Detect which cell encompasses the target text, then output its (x, y) center coordinate. 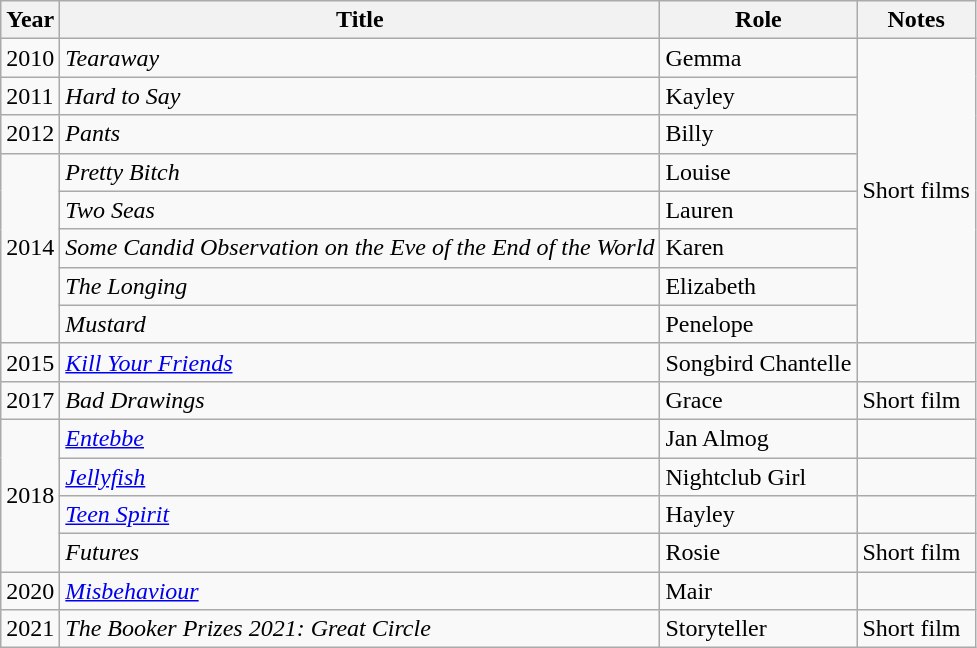
Bad Drawings (360, 400)
2011 (30, 96)
Kayley (758, 96)
The Longing (360, 286)
2017 (30, 400)
Storyteller (758, 629)
Grace (758, 400)
2010 (30, 58)
Lauren (758, 210)
Teen Spirit (360, 515)
Gemma (758, 58)
Jellyfish (360, 477)
Louise (758, 172)
Pretty Bitch (360, 172)
2021 (30, 629)
Entebbe (360, 438)
Jan Almog (758, 438)
Rosie (758, 553)
Role (758, 20)
2014 (30, 248)
The Booker Prizes 2021: Great Circle (360, 629)
Nightclub Girl (758, 477)
Karen (758, 248)
Short films (916, 191)
Tearaway (360, 58)
Notes (916, 20)
Pants (360, 134)
Some Candid Observation on the Eve of the End of the World (360, 248)
Futures (360, 553)
Two Seas (360, 210)
Songbird Chantelle (758, 362)
Billy (758, 134)
Mustard (360, 324)
Hard to Say (360, 96)
Penelope (758, 324)
Hayley (758, 515)
Kill Your Friends (360, 362)
2012 (30, 134)
Title (360, 20)
Year (30, 20)
Mair (758, 591)
2015 (30, 362)
Elizabeth (758, 286)
2020 (30, 591)
2018 (30, 495)
Misbehaviour (360, 591)
